Detect which cell encompasses the target text, then output its (X, Y) center coordinate. 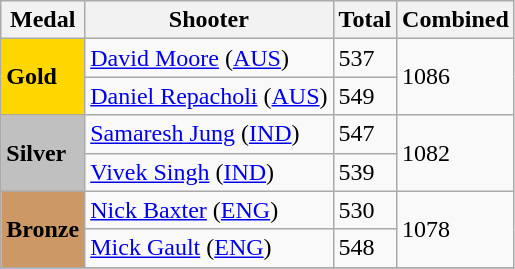
539 (365, 172)
Bronze (43, 229)
547 (365, 134)
1078 (456, 229)
Shooter (209, 20)
Mick Gault (ENG) (209, 248)
Silver (43, 153)
Daniel Repacholi (AUS) (209, 96)
Total (365, 20)
548 (365, 248)
Gold (43, 77)
Medal (43, 20)
1082 (456, 153)
David Moore (AUS) (209, 58)
Samaresh Jung (IND) (209, 134)
549 (365, 96)
1086 (456, 77)
537 (365, 58)
530 (365, 210)
Nick Baxter (ENG) (209, 210)
Combined (456, 20)
Vivek Singh (IND) (209, 172)
